Return [x, y] of the center of cell containing provided text 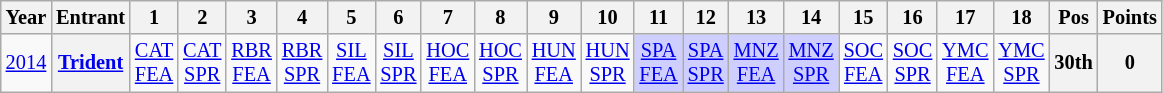
6 [398, 17]
17 [965, 17]
SPASPR [706, 63]
YMCFEA [965, 63]
HOCFEA [448, 63]
4 [302, 17]
2 [202, 17]
SPAFEA [658, 63]
RBRSPR [302, 63]
Pos [1074, 17]
SILSPR [398, 63]
9 [554, 17]
SOCSPR [912, 63]
16 [912, 17]
2014 [26, 63]
MNZFEA [756, 63]
RBRFEA [251, 63]
MNZSPR [812, 63]
YMCSPR [1021, 63]
CATSPR [202, 63]
10 [608, 17]
12 [706, 17]
HOCSPR [500, 63]
SOCFEA [864, 63]
Trident [90, 63]
7 [448, 17]
13 [756, 17]
11 [658, 17]
Entrant [90, 17]
14 [812, 17]
Points [1130, 17]
1 [154, 17]
18 [1021, 17]
8 [500, 17]
5 [351, 17]
30th [1074, 63]
15 [864, 17]
CATFEA [154, 63]
Year [26, 17]
HUNSPR [608, 63]
HUNFEA [554, 63]
SILFEA [351, 63]
3 [251, 17]
0 [1130, 63]
